Capture the cell that displays the provided text and extract its [X, Y] central coordinate. 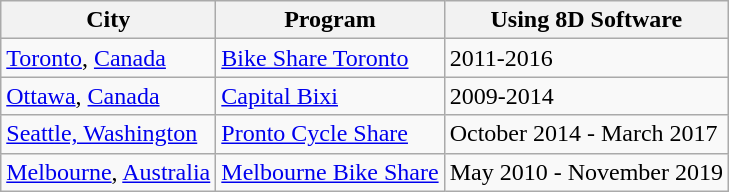
Program [330, 20]
Using 8D Software [586, 20]
Toronto, Canada [108, 58]
Melbourne Bike Share [330, 172]
2009-2014 [586, 96]
Seattle, Washington [108, 134]
Melbourne, Australia [108, 172]
Capital Bixi [330, 96]
Bike Share Toronto [330, 58]
2011-2016 [586, 58]
October 2014 - March 2017 [586, 134]
Ottawa, Canada [108, 96]
May 2010 - November 2019 [586, 172]
City [108, 20]
Pronto Cycle Share [330, 134]
